Identify which cell holds the provided text, then report its [x, y] central coordinate. 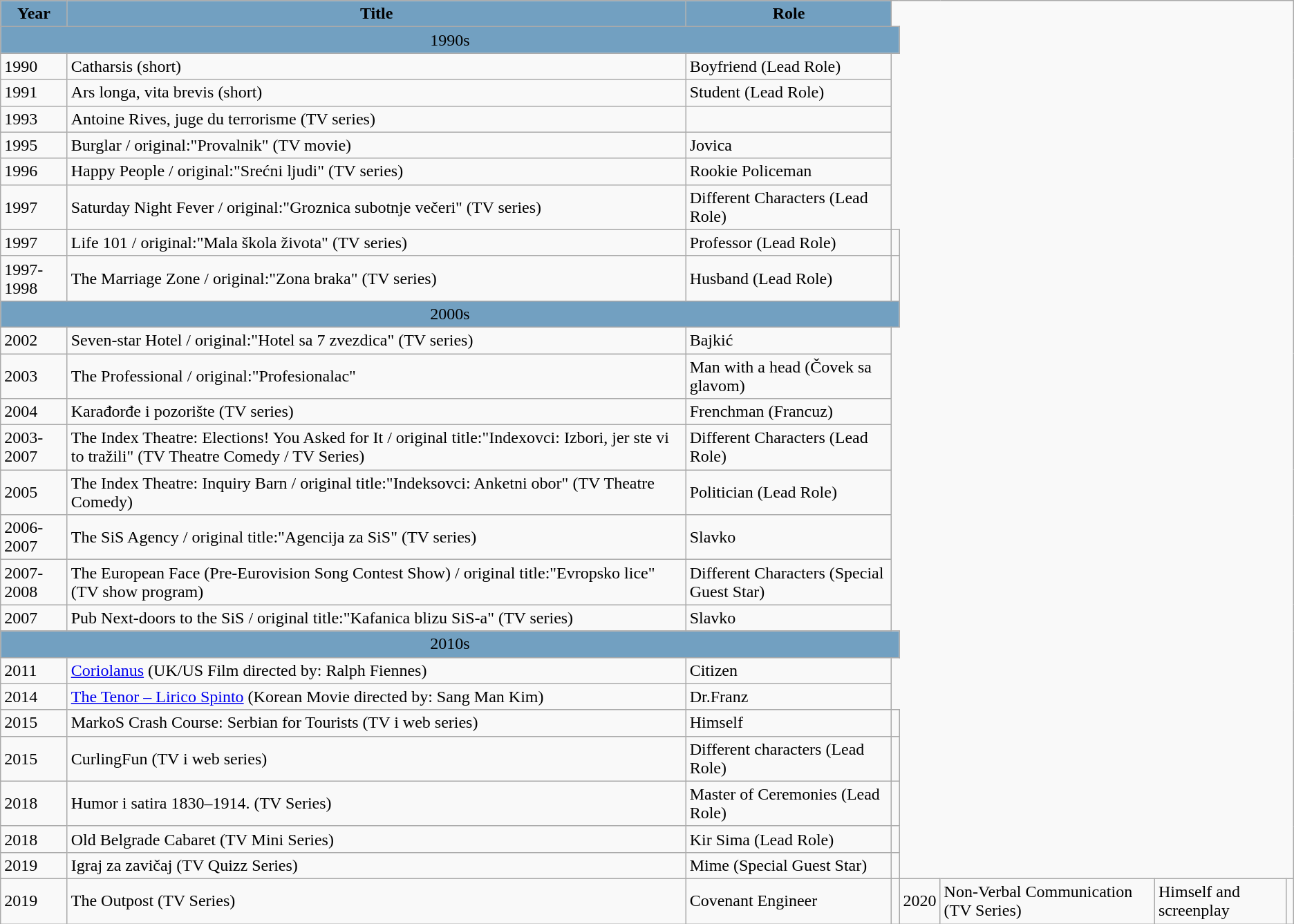
2000s [450, 314]
2005 [34, 492]
2002 [34, 340]
Coriolanus (UK/US Film directed by: Ralph Fiennes) [376, 670]
Boyfriend (Lead Role) [789, 66]
Karađorđe i pozorište (TV series) [376, 412]
The Marriage Zone / original:"Zona braka" (TV series) [376, 278]
Seven-star Hotel / original:"Hotel sa 7 zvezdica" (TV series) [376, 340]
2004 [34, 412]
CurlingFun (TV i web series) [376, 759]
2011 [34, 670]
The European Face (Pre-Eurovision Song Contest Show) / original title:"Evropsko lice" (TV show program) [376, 582]
Old Belgrade Cabaret (TV Mini Series) [376, 839]
Ars longa, vita brevis (short) [376, 93]
The Outpost (TV Series) [376, 901]
Citizen [789, 670]
2020 [919, 901]
1993 [34, 119]
Igraj za zavičaj (TV Quizz Series) [376, 865]
The Index Theatre: Elections! You Asked for It / original title:"Indexovci: Izbori, jer ste vi to tražili" (TV Theatre Comedy / TV Series) [376, 448]
Politician (Lead Role) [789, 492]
Burglar / original:"Provalnik" (TV movie) [376, 145]
Jovica [789, 145]
Student (Lead Role) [789, 93]
Happy People / original:"Srećni ljudi" (TV series) [376, 171]
Antoine Rives, juge du terrorisme (TV series) [376, 119]
Himself [789, 723]
Master of Ceremonies (Lead Role) [789, 803]
2003-2007 [34, 448]
The Index Theatre: Inquiry Barn / original title:"Indeksovci: Anketni obor" (TV Theatre Comedy) [376, 492]
2003 [34, 376]
Man with a head (Čovek sa glavom) [789, 376]
1990s [450, 40]
Different characters (Lead Role) [789, 759]
Kir Sima (Lead Role) [789, 839]
Non-Verbal Communication (TV Series) [1047, 901]
The Professional / original:"Profesionalac" [376, 376]
Bajkić [789, 340]
Role [789, 14]
2014 [34, 697]
1990 [34, 66]
Year [34, 14]
Mime (Special Guest Star) [789, 865]
Life 101 / original:"Mala škola života" (TV series) [376, 243]
2007-2008 [34, 582]
2007 [34, 618]
Frenchman (Francuz) [789, 412]
Professor (Lead Role) [789, 243]
Dr.Franz [789, 697]
Husband (Lead Role) [789, 278]
1991 [34, 93]
Humor i satira 1830–1914. (TV Series) [376, 803]
The Tenor – Lirico Spinto (Korean Movie directed by: Sang Man Kim) [376, 697]
The SiS Agency / original title:"Agencija za SiS" (TV series) [376, 538]
Title [376, 14]
1995 [34, 145]
1996 [34, 171]
1997-1998 [34, 278]
Different Characters (Special Guest Star) [789, 582]
Covenant Engineer [789, 901]
Himself and screenplay [1220, 901]
Catharsis (short) [376, 66]
Rookie Policeman [789, 171]
2006-2007 [34, 538]
MarkoS Crash Course: Serbian for Tourists (TV i web series) [376, 723]
Saturday Night Fever / original:"Groznica subotnje večeri" (TV series) [376, 207]
Pub Next-doors to the SiS / original title:"Kafanica blizu SiS-a" (TV series) [376, 618]
2010s [450, 644]
